Pinpoint the cell where the given text exists, returning its [x, y] midpoint coordinate. 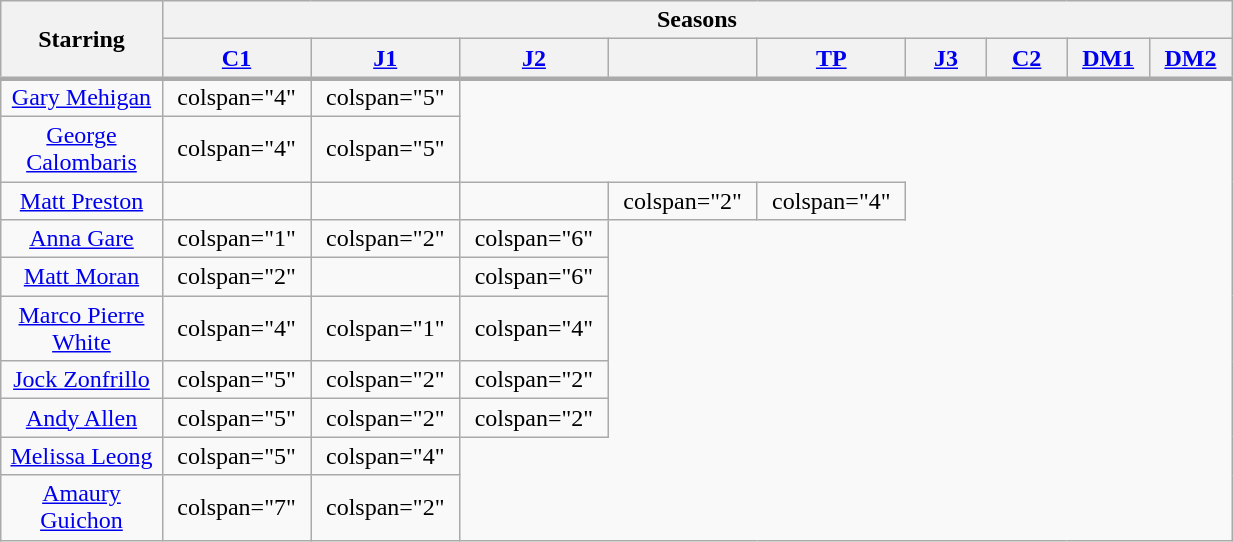
J1 [386, 59]
Anna Gare [82, 239]
C2 [1026, 59]
DM2 [1190, 59]
Andy Allen [82, 418]
Jock Zonfrillo [82, 380]
Amaury Guichon [82, 508]
C1 [236, 59]
Marco Pierre White [82, 328]
J2 [534, 59]
DM1 [1108, 59]
J3 [946, 59]
Matt Moran [82, 277]
colspan="7" [236, 508]
Melissa Leong [82, 456]
Starring [82, 40]
Seasons [696, 20]
George Calombaris [82, 148]
Matt Preston [82, 201]
Gary Mehigan [82, 97]
TP [832, 59]
